Detect which cell encompasses the target text, then output its [x, y] center coordinate. 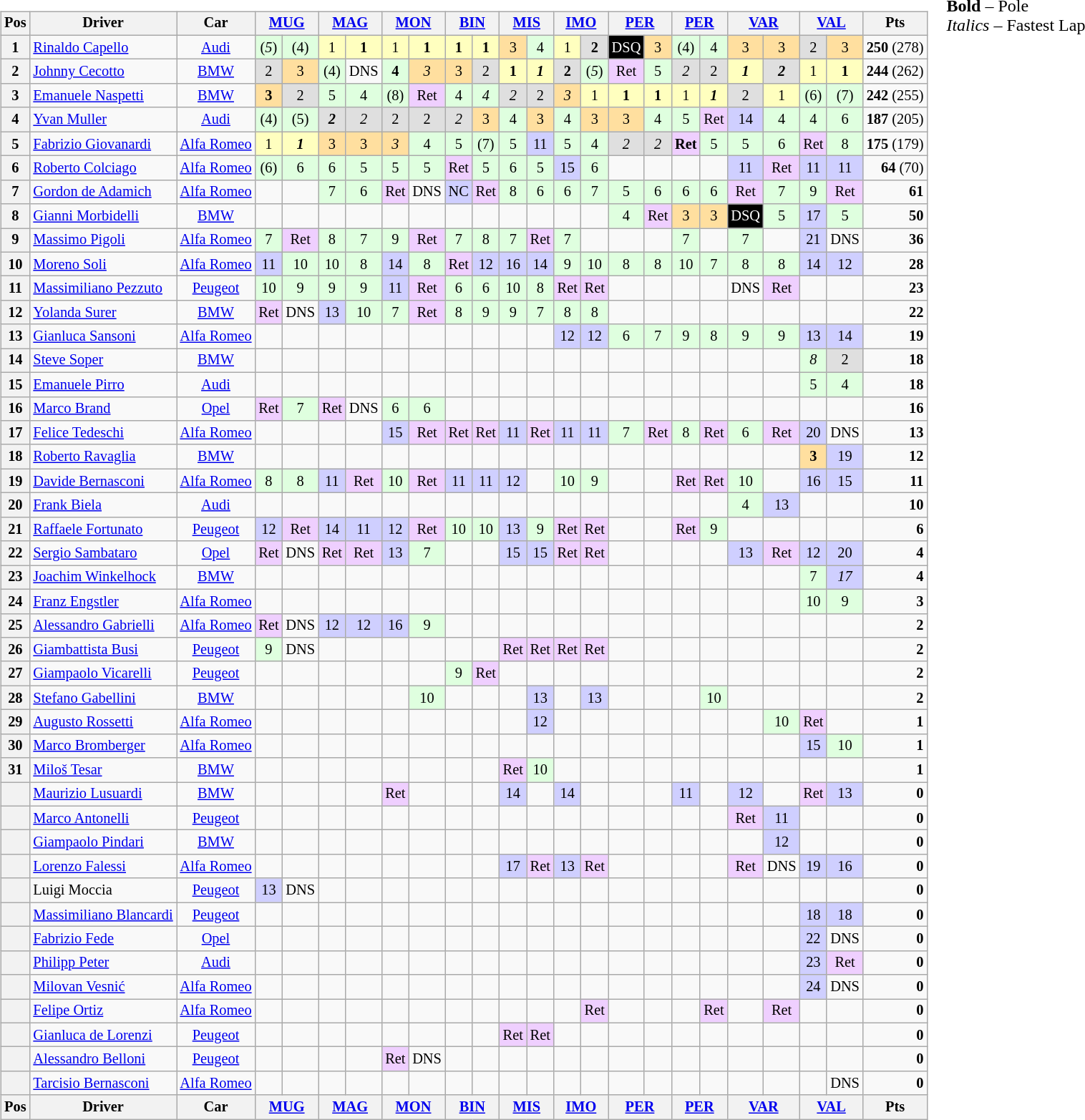
Miloš Tesar [103, 770]
Milovan Vesnić [103, 987]
64 (70) [895, 168]
Franz Engstler [103, 601]
Moreno Soli [103, 264]
36 [895, 240]
Felipe Ortiz [103, 1011]
Marco Antonelli [103, 818]
Gianluca de Lorenzi [103, 1035]
Roberto Ravaglia [103, 457]
Gianni Morbidelli [103, 216]
Rinaldo Capello [103, 47]
Stefano Gabellini [103, 698]
25 [15, 625]
Lorenzo Falessi [103, 867]
61 [895, 192]
Massimiliano Blancardi [103, 915]
Frank Biela [103, 505]
Giampaolo Vicarelli [103, 673]
Emanuele Pirro [103, 384]
Davide Bernasconi [103, 481]
Yolanda Surer [103, 313]
Roberto Colciago [103, 168]
Marco Bromberger [103, 746]
Luigi Moccia [103, 890]
27 [15, 673]
Massimo Pigoli [103, 240]
NC [459, 192]
Yvan Muller [103, 120]
Raffaele Fortunato [103, 529]
Maurizio Lusuardi [103, 794]
Felice Tedeschi [103, 433]
Giambattista Busi [103, 650]
Steve Soper [103, 361]
Johnny Cecotto [103, 72]
244 (262) [895, 72]
Emanuele Naspetti [103, 96]
175 (179) [895, 144]
Alessandro Belloni [103, 1059]
Alessandro Gabrielli [103, 625]
Gordon de Adamich [103, 192]
Tarcisio Bernasconi [103, 1084]
26 [15, 650]
187 (205) [895, 120]
31 [15, 770]
Giampaolo Pindari [103, 842]
Fabrizio Fede [103, 939]
29 [15, 722]
250 (278) [895, 47]
50 [895, 216]
Marco Brand [103, 409]
Sergio Sambataro [103, 553]
Joachim Winkelhock [103, 578]
242 (255) [895, 96]
(8) [395, 96]
Fabrizio Giovanardi [103, 144]
30 [15, 746]
Massimiliano Pezzuto [103, 288]
Philipp Peter [103, 963]
Augusto Rossetti [103, 722]
Gianluca Sansoni [103, 336]
